Pinpoint the cell where the given text exists, returning its (x, y) midpoint coordinate. 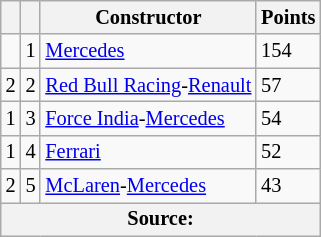
Ferrari (148, 152)
43 (288, 186)
Mercedes (148, 51)
154 (288, 51)
Force India-Mercedes (148, 118)
Constructor (148, 17)
5 (31, 186)
Points (288, 17)
52 (288, 152)
4 (31, 152)
McLaren-Mercedes (148, 186)
Red Bull Racing-Renault (148, 85)
Source: (161, 219)
54 (288, 118)
57 (288, 85)
3 (31, 118)
